Determine the [X, Y] coordinate at the center of the cell enclosing the given text.  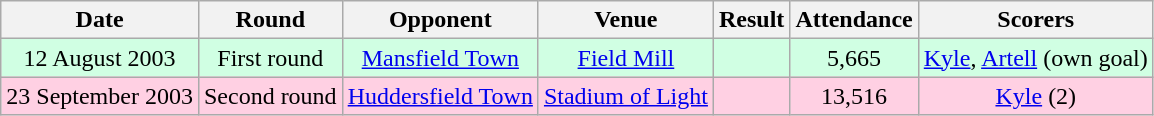
13,516 [854, 96]
Date [100, 20]
Mansfield Town [440, 58]
Huddersfield Town [440, 96]
Result [751, 20]
Kyle (2) [1036, 96]
Field Mill [626, 58]
12 August 2003 [100, 58]
5,665 [854, 58]
Kyle, Artell (own goal) [1036, 58]
Venue [626, 20]
Attendance [854, 20]
Scorers [1036, 20]
23 September 2003 [100, 96]
Second round [270, 96]
Opponent [440, 20]
First round [270, 58]
Round [270, 20]
Stadium of Light [626, 96]
